Extract the [x, y] coordinate from the center of the cell holding the provided text.  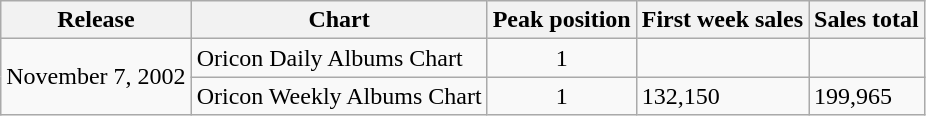
Sales total [867, 20]
November 7, 2002 [96, 77]
First week sales [722, 20]
132,150 [722, 96]
Oricon Weekly Albums Chart [339, 96]
Oricon Daily Albums Chart [339, 58]
Chart [339, 20]
Peak position [562, 20]
Release [96, 20]
199,965 [867, 96]
